Provide the [x, y] coordinate of the cell's center where the given text is located.  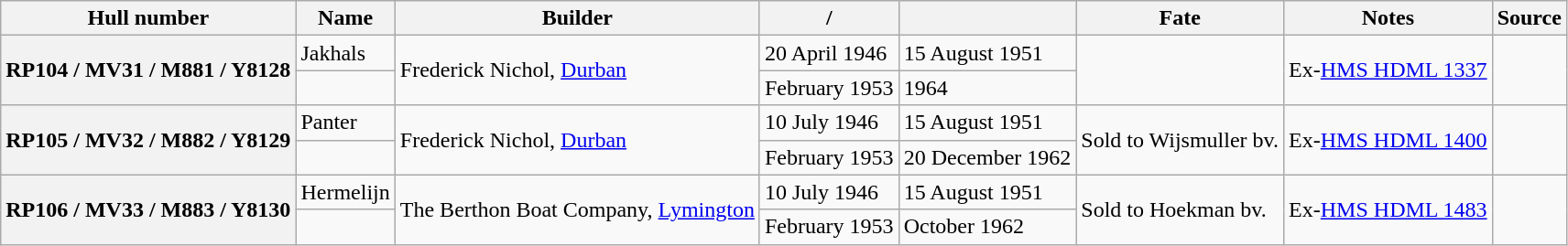
October 1962 [987, 227]
RP104 / MV31 / M881 / Y8128 [148, 70]
RP106 / MV33 / M883 / Y8130 [148, 209]
Jakhals [345, 53]
Ex-HMS HDML 1483 [1388, 209]
Notes [1388, 18]
Fate [1180, 18]
Hermelijn [345, 192]
Sold to Wijsmuller bv. [1180, 140]
20 December 1962 [987, 157]
1964 [987, 88]
Name [345, 18]
/ [829, 18]
Ex-HMS HDML 1337 [1388, 70]
Hull number [148, 18]
Ex-HMS HDML 1400 [1388, 140]
Source [1530, 18]
Sold to Hoekman bv. [1180, 209]
Builder [577, 18]
20 April 1946 [829, 53]
RP105 / MV32 / M882 / Y8129 [148, 140]
Panter [345, 123]
The Berthon Boat Company, Lymington [577, 209]
